Provide the (x, y) coordinate of the cell's center where the given text is located.  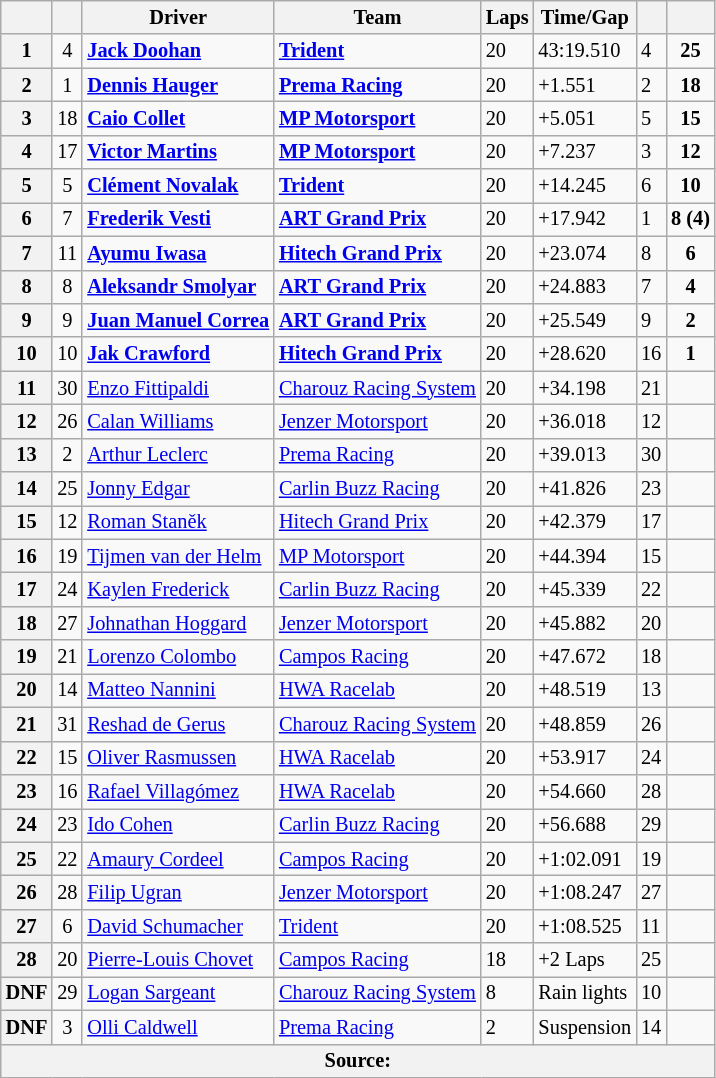
Ido Cohen (178, 825)
Rafael Villagómez (178, 791)
Team (378, 17)
+1:08.247 (586, 892)
+41.826 (586, 489)
8 (4) (690, 219)
Arthur Leclerc (178, 455)
Jonny Edgar (178, 489)
Caio Collet (178, 118)
+56.688 (586, 825)
Amaury Cordeel (178, 859)
Frederik Vesti (178, 219)
+36.018 (586, 421)
+17.942 (586, 219)
Oliver Rasmussen (178, 758)
+44.394 (586, 556)
Driver (178, 17)
Tijmen van der Helm (178, 556)
Victor Martins (178, 152)
Source: (358, 1061)
Olli Caldwell (178, 1027)
+47.672 (586, 657)
Jack Doohan (178, 51)
+2 Laps (586, 960)
+42.379 (586, 522)
+34.198 (586, 388)
+24.883 (586, 287)
Jak Crawford (178, 354)
+28.620 (586, 354)
Pierre-Louis Chovet (178, 960)
+14.245 (586, 186)
+39.013 (586, 455)
Logan Sargeant (178, 993)
Juan Manuel Correa (178, 320)
+45.882 (586, 623)
43:19.510 (586, 51)
Kaylen Frederick (178, 589)
Clément Novalak (178, 186)
+45.339 (586, 589)
+25.549 (586, 320)
Ayumu Iwasa (178, 253)
Filip Ugran (178, 892)
+1.551 (586, 85)
+53.917 (586, 758)
Lorenzo Colombo (178, 657)
+48.859 (586, 724)
+5.051 (586, 118)
Suspension (586, 1027)
David Schumacher (178, 926)
Dennis Hauger (178, 85)
Roman Staněk (178, 522)
Johnathan Hoggard (178, 623)
Enzo Fittipaldi (178, 388)
+23.074 (586, 253)
Aleksandr Smolyar (178, 287)
31 (67, 724)
Calan Williams (178, 421)
+1:08.525 (586, 926)
+7.237 (586, 152)
+48.519 (586, 690)
Laps (508, 17)
Matteo Nannini (178, 690)
Reshad de Gerus (178, 724)
Time/Gap (586, 17)
Rain lights (586, 993)
+1:02.091 (586, 859)
+54.660 (586, 791)
